Provide the (x, y) coordinate of the cell's center where the given text is located.  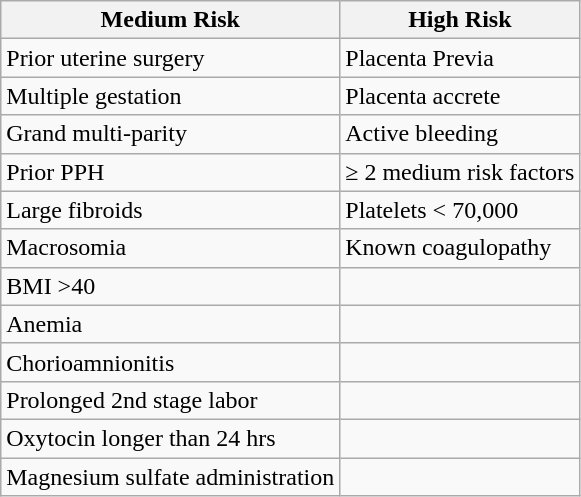
Placenta accrete (460, 96)
Chorioamnionitis (170, 362)
Magnesium sulfate administration (170, 477)
Known coagulopathy (460, 248)
Macrosomia (170, 248)
Prior uterine surgery (170, 58)
Placenta Previa (460, 58)
Platelets < 70,000 (460, 210)
Large fibroids (170, 210)
Active bleeding (460, 134)
Multiple gestation (170, 96)
Prolonged 2nd stage labor (170, 400)
High Risk (460, 20)
Grand multi-parity (170, 134)
Medium Risk (170, 20)
Oxytocin longer than 24 hrs (170, 438)
Anemia (170, 324)
BMI >40 (170, 286)
Prior PPH (170, 172)
≥ 2 medium risk factors (460, 172)
